For the text-containing cell, return its midpoint in (X, Y) coordinate format. 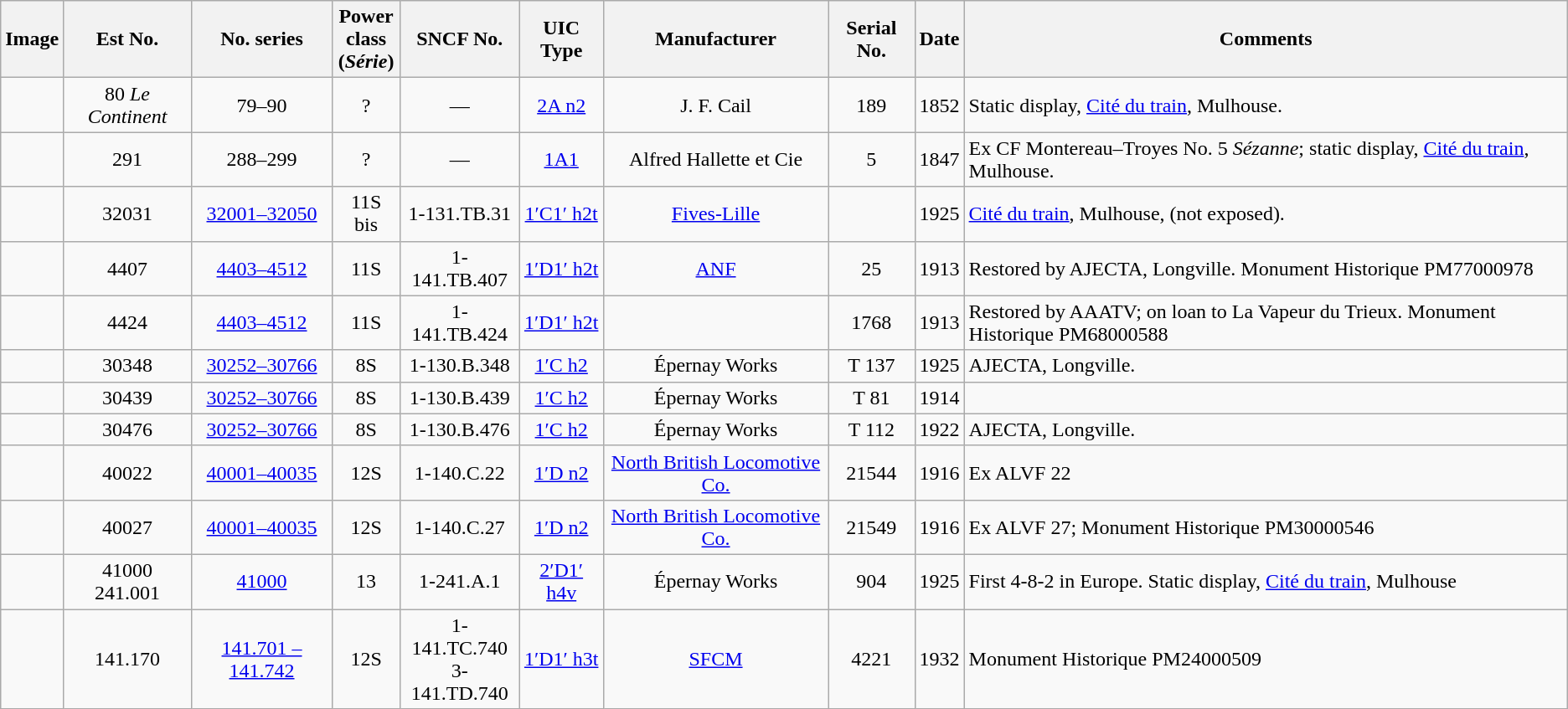
1′D1′ h3t (561, 660)
189 (871, 105)
41000 (261, 581)
1-140.C.27 (459, 527)
Comments (1266, 39)
T 137 (871, 366)
141.701 – 141.742 (261, 660)
21544 (871, 472)
1768 (871, 323)
T 112 (871, 429)
80 Le Continent (127, 105)
T 81 (871, 398)
30476 (127, 429)
1847 (940, 159)
1-141.TB.407 (459, 268)
SFCM (715, 660)
11S bis (367, 214)
Restored by AAATV; on loan to La Vapeur du Trieux. Monument Historique PM68000588 (1266, 323)
Serial No. (871, 39)
1A1 (561, 159)
No. series (261, 39)
1914 (940, 398)
1932 (940, 660)
1852 (940, 105)
5 (871, 159)
SNCF No. (459, 39)
4424 (127, 323)
ANF (715, 268)
1-141.TC.7403-141.TD.740 (459, 660)
Manufacturer (715, 39)
Restored by AJECTA, Longville. Monument Historique PM77000978 (1266, 268)
Fives-Lille (715, 214)
Est No. (127, 39)
21549 (871, 527)
Ex ALVF 27; Monument Historique PM30000546 (1266, 527)
32031 (127, 214)
1-131.TB.31 (459, 214)
First 4-8-2 in Europe. Static display, Cité du train, Mulhouse (1266, 581)
Static display, Cité du train, Mulhouse. (1266, 105)
1-141.TB.424 (459, 323)
Date (940, 39)
1′C1′ h2t (561, 214)
Powerclass(Série) (367, 39)
Alfred Hallette et Cie (715, 159)
41000241.001 (127, 581)
32001–32050 (261, 214)
1-130.B.439 (459, 398)
Cité du train, Mulhouse, (not exposed). (1266, 214)
UIC Type (561, 39)
1-130.B.476 (459, 429)
J. F. Cail (715, 105)
904 (871, 581)
291 (127, 159)
1-241.A.1 (459, 581)
4407 (127, 268)
30439 (127, 398)
13 (367, 581)
40022 (127, 472)
Ex CF Montereau–Troyes No. 5 Sézanne; static display, Cité du train, Mulhouse. (1266, 159)
4221 (871, 660)
1922 (940, 429)
1-140.C.22 (459, 472)
1-130.B.348 (459, 366)
40027 (127, 527)
Ex ALVF 22 (1266, 472)
79–90 (261, 105)
Image (32, 39)
288–299 (261, 159)
141.170 (127, 660)
Monument Historique PM24000509 (1266, 660)
2A n2 (561, 105)
25 (871, 268)
2′D1′ h4v (561, 581)
30348 (127, 366)
